Output the [x, y] coordinate of the center of the cell containing the given text.  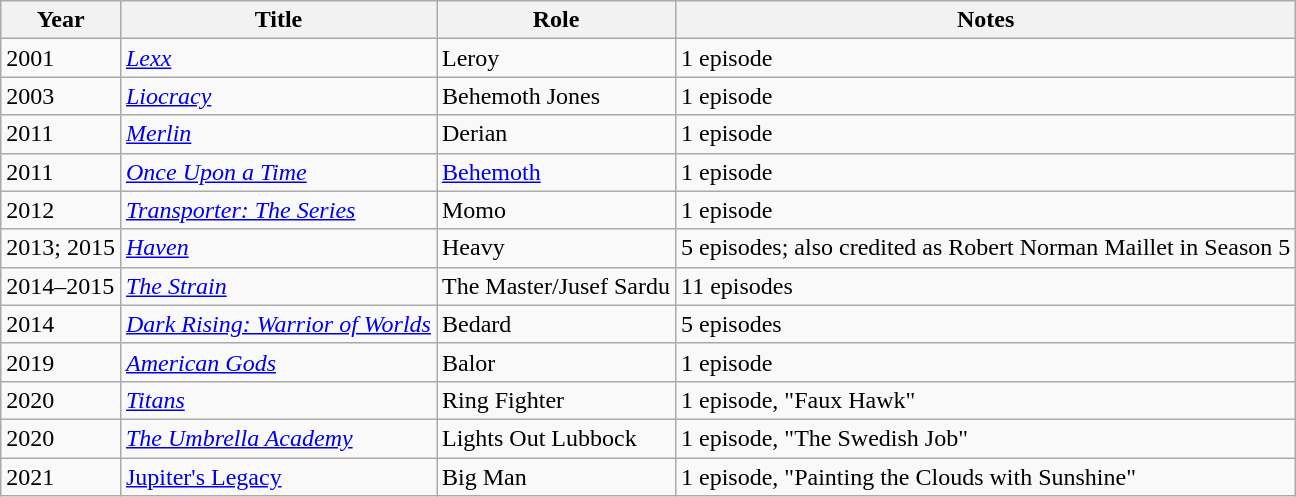
Behemoth Jones [556, 96]
The Master/Jusef Sardu [556, 286]
Momo [556, 210]
Jupiter's Legacy [278, 477]
Title [278, 20]
2019 [61, 362]
Liocracy [278, 96]
Merlin [278, 134]
Transporter: The Series [278, 210]
2003 [61, 96]
5 episodes [986, 324]
Bedard [556, 324]
Big Man [556, 477]
11 episodes [986, 286]
Role [556, 20]
2014–2015 [61, 286]
Heavy [556, 248]
Derian [556, 134]
2013; 2015 [61, 248]
American Gods [278, 362]
Lexx [278, 58]
Leroy [556, 58]
Lights Out Lubbock [556, 438]
Year [61, 20]
1 episode, "Faux Hawk" [986, 400]
Notes [986, 20]
Haven [278, 248]
2021 [61, 477]
2014 [61, 324]
The Strain [278, 286]
1 episode, "The Swedish Job" [986, 438]
Ring Fighter [556, 400]
Behemoth [556, 172]
5 episodes; also credited as Robert Norman Maillet in Season 5 [986, 248]
The Umbrella Academy [278, 438]
Once Upon a Time [278, 172]
Dark Rising: Warrior of Worlds [278, 324]
Balor [556, 362]
1 episode, "Painting the Clouds with Sunshine" [986, 477]
Titans [278, 400]
2001 [61, 58]
2012 [61, 210]
